Determine the [X, Y] coordinate at the center of the cell enclosing the given text.  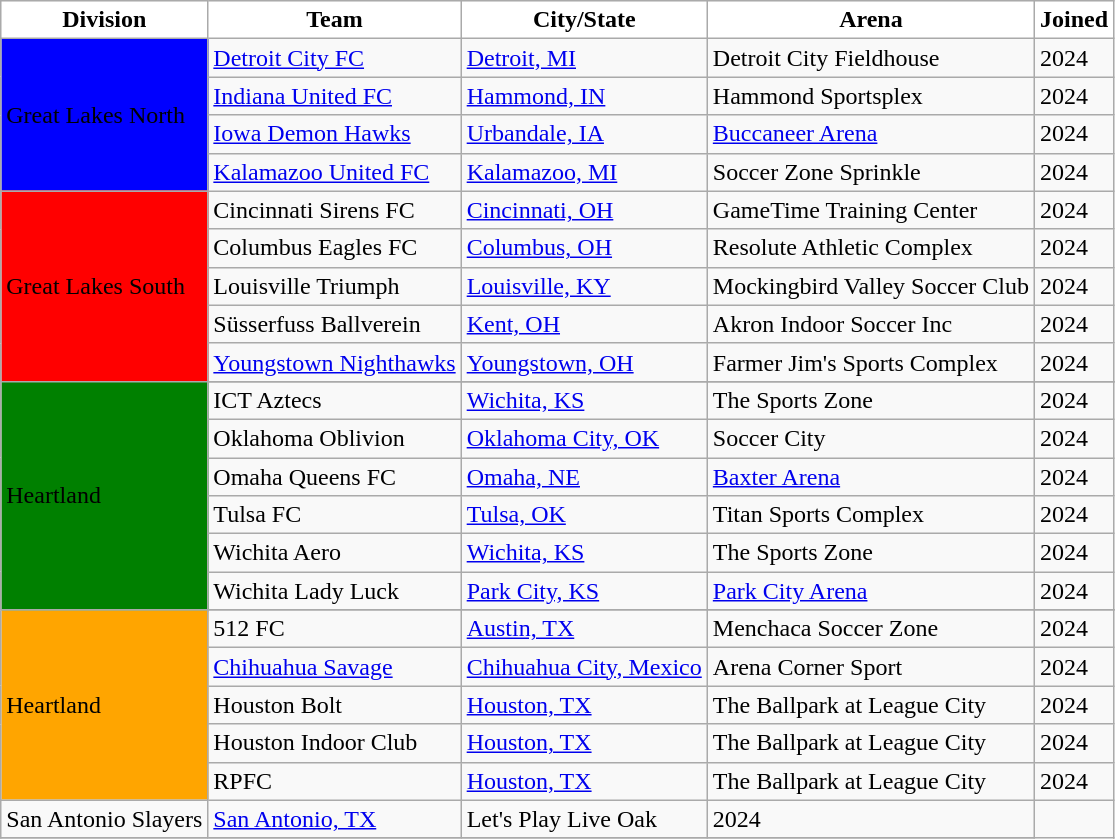
Wichita Aero [334, 553]
Süsserfuss Ballverein [334, 324]
Akron Indoor Soccer Inc [870, 324]
Austin, TX [584, 629]
Great Lakes North [104, 115]
Chihuahua Savage [334, 667]
Omaha, NE [584, 477]
Farmer Jim's Sports Complex [870, 362]
Cincinnati, OH [584, 210]
Park City Arena [870, 591]
Resolute Athletic Complex [870, 248]
Iowa Demon Hawks [334, 134]
Wichita Lady Luck [334, 591]
Cincinnati Sirens FC [334, 210]
Joined [1074, 20]
City/State [584, 20]
Chihuahua City, Mexico [584, 667]
Arena Corner Sport [870, 667]
Louisville, KY [584, 286]
Indiana United FC [334, 96]
Youngstown Nighthawks [334, 362]
Hammond, IN [584, 96]
Detroit, MI [584, 58]
Omaha Queens FC [334, 477]
Division [104, 20]
Great Lakes South [104, 286]
San Antonio Slayers [104, 819]
Soccer Zone Sprinkle [870, 172]
GameTime Training Center [870, 210]
Youngstown, OH [584, 362]
Soccer City [870, 438]
Oklahoma Oblivion [334, 438]
Park City, KS [584, 591]
Baxter Arena [870, 477]
Let's Play Live Oak [584, 819]
Kent, OH [584, 324]
512 FC [334, 629]
Detroit City Fieldhouse [870, 58]
Mockingbird Valley Soccer Club [870, 286]
Houston Indoor Club [334, 743]
Tulsa, OK [584, 515]
Louisville Triumph [334, 286]
Titan Sports Complex [870, 515]
Urbandale, IA [584, 134]
Menchaca Soccer Zone [870, 629]
Kalamazoo United FC [334, 172]
Buccaneer Arena [870, 134]
Detroit City FC [334, 58]
Oklahoma City, OK [584, 438]
ICT Aztecs [334, 400]
San Antonio, TX [334, 819]
Hammond Sportsplex [870, 96]
Columbus Eagles FC [334, 248]
Arena [870, 20]
Columbus, OH [584, 248]
Kalamazoo, MI [584, 172]
RPFC [334, 781]
Tulsa FC [334, 515]
Houston Bolt [334, 705]
Team [334, 20]
